Determine the [x, y] coordinate at the center of the cell enclosing the given text.  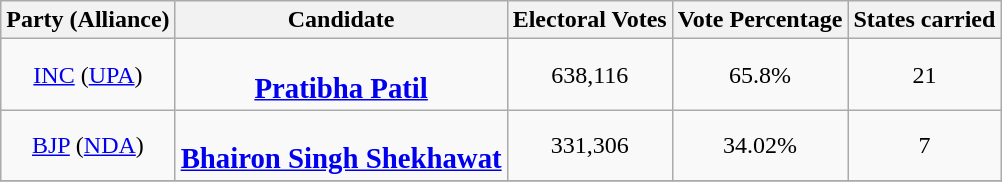
65.8% [760, 74]
34.02% [760, 146]
331,306 [590, 146]
BJP (NDA) [88, 146]
INC (UPA) [88, 74]
7 [924, 146]
Candidate [341, 20]
638,116 [590, 74]
Electoral Votes [590, 20]
Party (Alliance) [88, 20]
Vote Percentage [760, 20]
States carried [924, 20]
Bhairon Singh Shekhawat [341, 146]
21 [924, 74]
Pratibha Patil [341, 74]
